Search for the cell housing the specified text and yield its [X, Y] center coordinate. 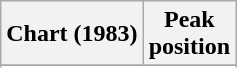
Chart (1983) [72, 34]
Peakposition [189, 34]
